Capture the cell that displays the provided text and extract its [X, Y] central coordinate. 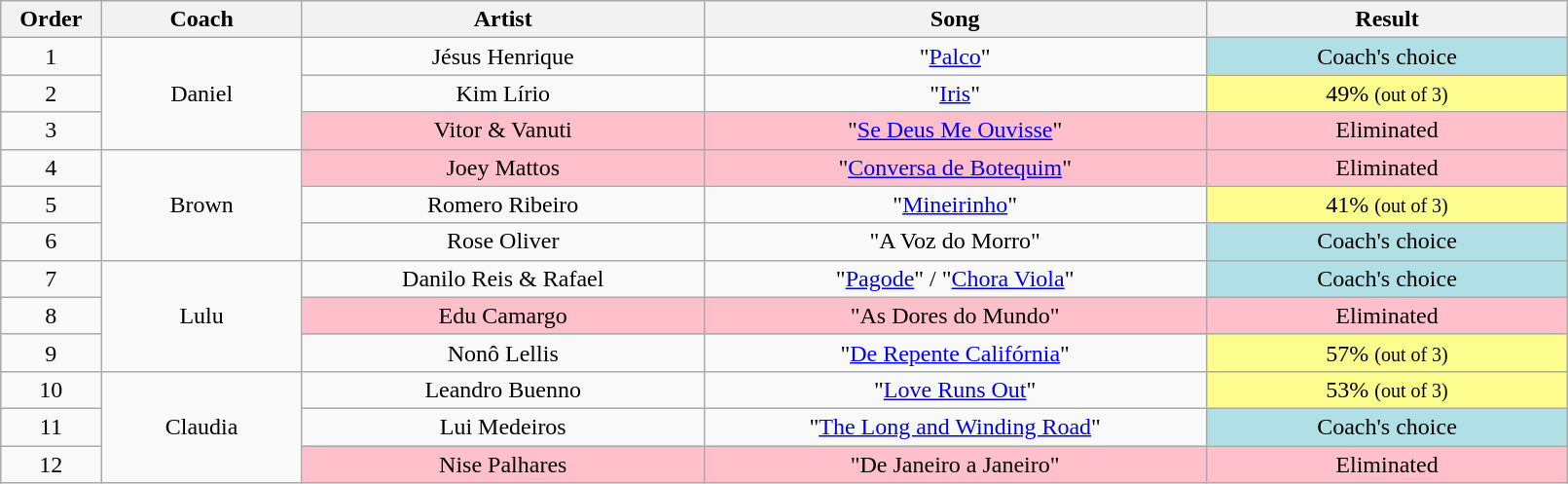
8 [51, 316]
11 [51, 427]
Rose Oliver [502, 242]
Edu Camargo [502, 316]
Result [1387, 19]
Song [955, 19]
6 [51, 242]
9 [51, 353]
Nonô Lellis [502, 353]
Brown [201, 205]
"A Voz do Morro" [955, 242]
3 [51, 130]
Danilo Reis & Rafael [502, 279]
"Mineirinho" [955, 205]
"Palco" [955, 56]
"De Janeiro a Janeiro" [955, 465]
Coach [201, 19]
Daniel [201, 93]
Jésus Henrique [502, 56]
Nise Palhares [502, 465]
57% (out of 3) [1387, 353]
10 [51, 390]
Claudia [201, 427]
"De Repente Califórnia" [955, 353]
12 [51, 465]
Joey Mattos [502, 168]
53% (out of 3) [1387, 390]
1 [51, 56]
Kim Lírio [502, 93]
Romero Ribeiro [502, 205]
"Pagode" / "Chora Viola" [955, 279]
Order [51, 19]
Lulu [201, 316]
Leandro Buenno [502, 390]
Vitor & Vanuti [502, 130]
49% (out of 3) [1387, 93]
"Iris" [955, 93]
Lui Medeiros [502, 427]
"Conversa de Botequim" [955, 168]
"The Long and Winding Road" [955, 427]
"Se Deus Me Ouvisse" [955, 130]
"As Dores do Mundo" [955, 316]
Artist [502, 19]
"Love Runs Out" [955, 390]
4 [51, 168]
5 [51, 205]
41% (out of 3) [1387, 205]
2 [51, 93]
7 [51, 279]
